Pinpoint the cell where the given text exists, returning its (X, Y) midpoint coordinate. 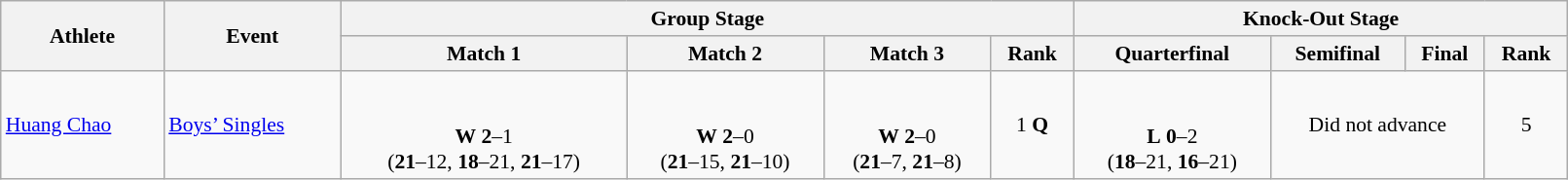
Match 1 (484, 54)
W 2–0 (21–7, 21–8) (907, 125)
Athlete (82, 35)
Final (1444, 54)
W 2–1 (21–12, 18–21, 21–17) (484, 125)
Match 3 (907, 54)
5 (1526, 125)
1 Q (1032, 125)
Semifinal (1337, 54)
Event (252, 35)
Knock-Out Stage (1321, 18)
Did not advance (1377, 125)
W 2–0 (21–15, 21–10) (725, 125)
L 0–2 (18–21, 16–21) (1172, 125)
Group Stage (707, 18)
Match 2 (725, 54)
Quarterfinal (1172, 54)
Boys’ Singles (252, 125)
Huang Chao (82, 125)
